Provide the (x, y) coordinate of the cell's center where the given text is located.  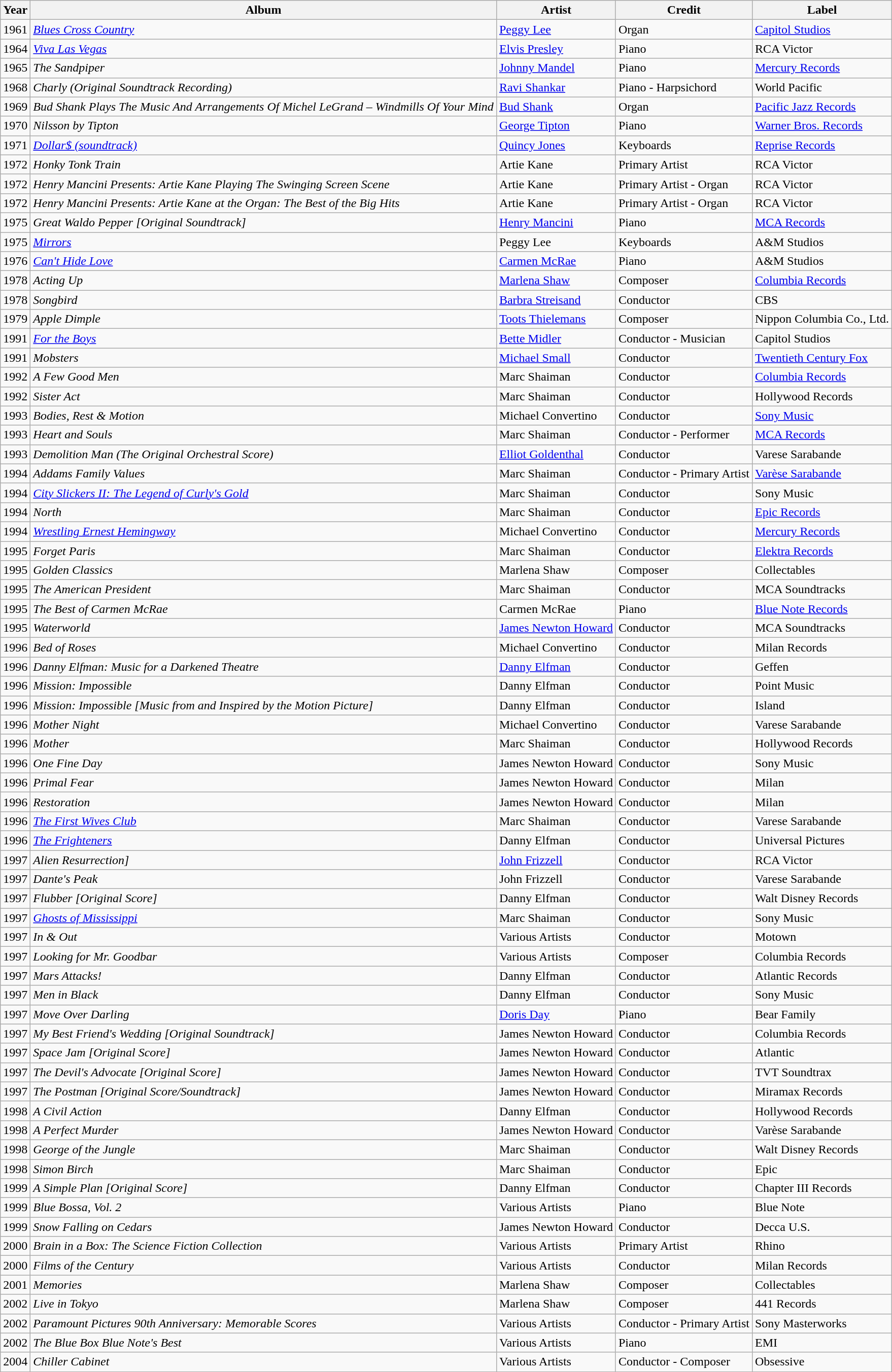
EMI (822, 1343)
The American President (264, 590)
Chiller Cabinet (264, 1362)
Atlantic (822, 1053)
CBS (822, 300)
Piano - Harpsichord (684, 87)
Bette Midler (556, 338)
One Fine Day (264, 763)
Elvis Presley (556, 49)
Nippon Columbia Co., Ltd. (822, 319)
Credit (684, 10)
The Blue Box Blue Note's Best (264, 1343)
Men in Black (264, 995)
Conductor - Performer (684, 435)
Dante's Peak (264, 879)
Johnny Mandel (556, 68)
North (264, 512)
1971 (15, 145)
Sister Act (264, 396)
City Slickers II: The Legend of Curly's Gold (264, 493)
Year (15, 10)
George of the Jungle (264, 1149)
For the Boys (264, 338)
Flubber [Original Score] (264, 899)
Michael Small (556, 358)
Blues Cross Country (264, 29)
Restoration (264, 802)
Bed of Roses (264, 647)
Chapter III Records (822, 1188)
Decca U.S. (822, 1227)
A Few Good Men (264, 377)
Artist (556, 10)
2004 (15, 1362)
A Perfect Murder (264, 1130)
Waterworld (264, 628)
Mirrors (264, 242)
Island (822, 705)
Alien Resurrection] (264, 860)
Bear Family (822, 1014)
Miramax Records (822, 1091)
1970 (15, 126)
Demolition Man (The Original Orchestral Score) (264, 454)
441 Records (822, 1304)
Obsessive (822, 1362)
Honky Tonk Train (264, 164)
Conductor - Composer (684, 1362)
Quincy Jones (556, 145)
Space Jam [Original Score] (264, 1053)
1968 (15, 87)
Pacific Jazz Records (822, 107)
Films of the Century (264, 1265)
The Frighteners (264, 840)
Blue Bossa, Vol. 2 (264, 1208)
Looking for Mr. Goodbar (264, 956)
Atlantic Records (822, 976)
1964 (15, 49)
Ghosts of Mississippi (264, 918)
Henry Mancini Presents: Artie Kane at the Organ: The Best of the Big Hits (264, 203)
Brain in a Box: The Science Fiction Collection (264, 1246)
George Tipton (556, 126)
1976 (15, 261)
Bodies, Rest & Motion (264, 416)
Live in Tokyo (264, 1304)
Reprise Records (822, 145)
Ravi Shankar (556, 87)
Bud Shank Plays The Music And Arrangements Of Michel LeGrand – Windmills Of Your Mind (264, 107)
Mission: Impossible [Music from and Inspired by the Motion Picture] (264, 705)
Barbra Streisand (556, 300)
Memories (264, 1285)
Heart and Souls (264, 435)
Sony Masterworks (822, 1323)
Henry Mancini Presents: Artie Kane Playing The Swinging Screen Scene (264, 184)
Primal Fear (264, 782)
Rhino (822, 1246)
Golden Classics (264, 570)
The Best of Carmen McRae (264, 609)
Dollar$ (soundtrack) (264, 145)
Simon Birch (264, 1169)
Apple Dimple (264, 319)
TVT Soundtrax (822, 1072)
Charly (Original Soundtrack Recording) (264, 87)
Songbird (264, 300)
In & Out (264, 937)
Paramount Pictures 90th Anniversary: Memorable Scores (264, 1323)
The Postman [Original Score/Soundtrack] (264, 1091)
Mars Attacks! (264, 976)
Doris Day (556, 1014)
Blue Note (822, 1208)
Can't Hide Love (264, 261)
Geffen (822, 667)
Elliot Goldenthal (556, 454)
Addams Family Values (264, 473)
Henry Mancini (556, 222)
Great Waldo Pepper [Original Soundtrack] (264, 222)
Forget Paris (264, 551)
Acting Up (264, 281)
Toots Thielemans (556, 319)
Universal Pictures (822, 840)
1979 (15, 319)
The Sandpiper (264, 68)
Elektra Records (822, 551)
My Best Friend's Wedding [Original Soundtrack] (264, 1034)
Mother (264, 744)
1965 (15, 68)
Twentieth Century Fox (822, 358)
Nilsson by Tipton (264, 126)
Warner Bros. Records (822, 126)
A Civil Action (264, 1111)
A Simple Plan [Original Score] (264, 1188)
The First Wives Club (264, 821)
1961 (15, 29)
Epic (822, 1169)
Epic Records (822, 512)
Snow Falling on Cedars (264, 1227)
Label (822, 10)
Conductor - Musician (684, 338)
Album (264, 10)
Danny Elfman: Music for a Darkened Theatre (264, 667)
Blue Note Records (822, 609)
Viva Las Vegas (264, 49)
Mobsters (264, 358)
Bud Shank (556, 107)
Wrestling Ernest Hemingway (264, 531)
World Pacific (822, 87)
Mother Night (264, 725)
The Devil's Advocate [Original Score] (264, 1072)
Mission: Impossible (264, 686)
Move Over Darling (264, 1014)
1969 (15, 107)
Motown (822, 937)
2001 (15, 1285)
Point Music (822, 686)
